Return [x, y] of the center of cell containing provided text 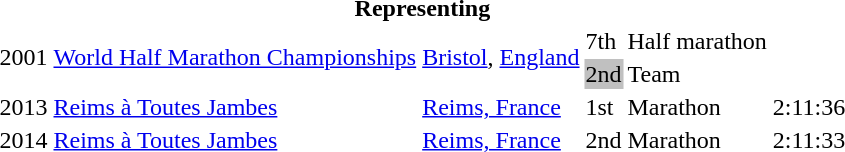
Reims, France [501, 107]
1st [604, 107]
2nd [604, 74]
7th [604, 41]
Team [697, 74]
Reims à Toutes Jambes [235, 107]
Half marathon [697, 41]
Bristol, England [501, 58]
World Half Marathon Championships [235, 58]
Marathon [697, 107]
